Return the (X, Y) coordinate for the center point of the cell that contains the specified text.  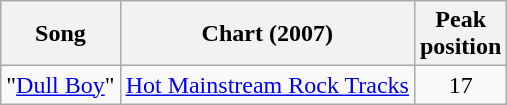
Peakposition (460, 34)
Hot Mainstream Rock Tracks (267, 85)
Chart (2007) (267, 34)
Song (60, 34)
"Dull Boy" (60, 85)
17 (460, 85)
